Extract the (x, y) coordinate from the center of the cell holding the provided text.  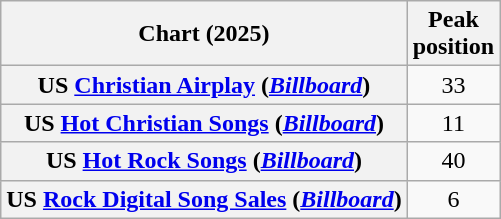
40 (453, 161)
Chart (2025) (204, 34)
33 (453, 85)
US Christian Airplay (Billboard) (204, 85)
US Hot Christian Songs (Billboard) (204, 123)
US Hot Rock Songs (Billboard) (204, 161)
Peakposition (453, 34)
11 (453, 123)
US Rock Digital Song Sales (Billboard) (204, 199)
6 (453, 199)
